Return the (x, y) coordinate for the center point of the cell that contains the specified text.  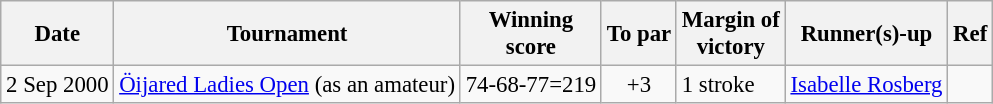
Date (58, 34)
+3 (638, 85)
To par (638, 34)
Isabelle Rosberg (866, 85)
Winningscore (530, 34)
Tournament (287, 34)
Öijared Ladies Open (as an amateur) (287, 85)
Ref (970, 34)
1 stroke (730, 85)
74-68-77=219 (530, 85)
Margin ofvictory (730, 34)
2 Sep 2000 (58, 85)
Runner(s)-up (866, 34)
